Capture the cell that displays the provided text and extract its [x, y] central coordinate. 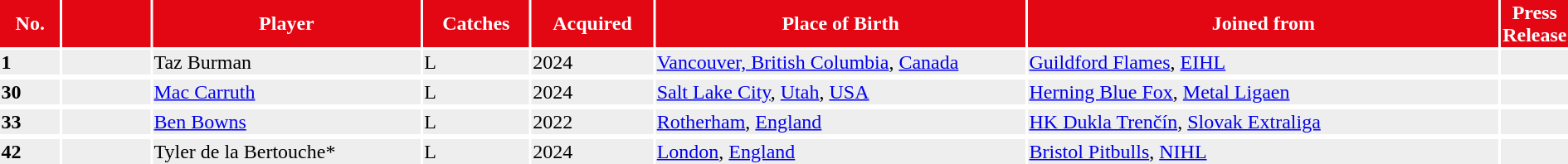
Bristol Pitbulls, NIHL [1264, 152]
Taz Burman [287, 62]
Place of Birth [840, 23]
Mac Carruth [287, 92]
HK Dukla Trenčín, Slovak Extraliga [1264, 122]
Catches [476, 23]
1 [30, 62]
Press Release [1535, 23]
Player [287, 23]
33 [30, 122]
No. [30, 23]
42 [30, 152]
London, England [840, 152]
Ben Bowns [287, 122]
Salt Lake City, Utah, USA [840, 92]
Rotherham, England [840, 122]
Herning Blue Fox, Metal Ligaen [1264, 92]
Tyler de la Bertouche* [287, 152]
Joined from [1264, 23]
Acquired [592, 23]
Guildford Flames, EIHL [1264, 62]
2022 [592, 122]
Vancouver, British Columbia, Canada [840, 62]
30 [30, 92]
